Extract the (X, Y) coordinate from the center of the cell holding the provided text.  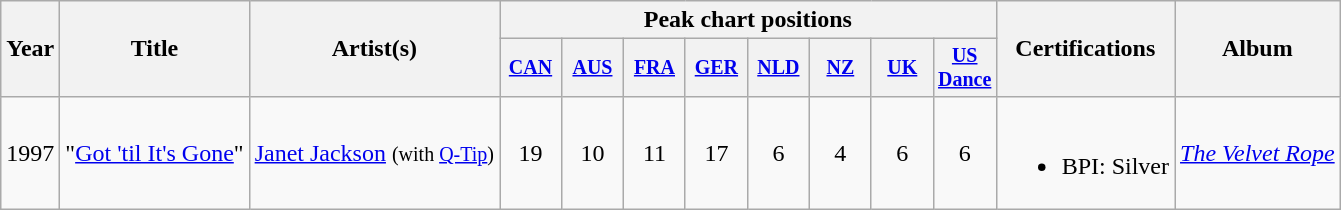
1997 (30, 152)
Year (30, 49)
Album (1257, 49)
GER (716, 68)
10 (592, 152)
Title (154, 49)
The Velvet Rope (1257, 152)
17 (716, 152)
11 (654, 152)
Peak chart positions (748, 20)
CAN (531, 68)
Certifications (1085, 49)
Janet Jackson (with Q-Tip) (374, 152)
AUS (592, 68)
UK (902, 68)
BPI: Silver (1085, 152)
"Got 'til It's Gone" (154, 152)
19 (531, 152)
US Dance (964, 68)
4 (840, 152)
FRA (654, 68)
Artist(s) (374, 49)
NZ (840, 68)
NLD (778, 68)
